Capture the cell that displays the provided text and extract its (x, y) central coordinate. 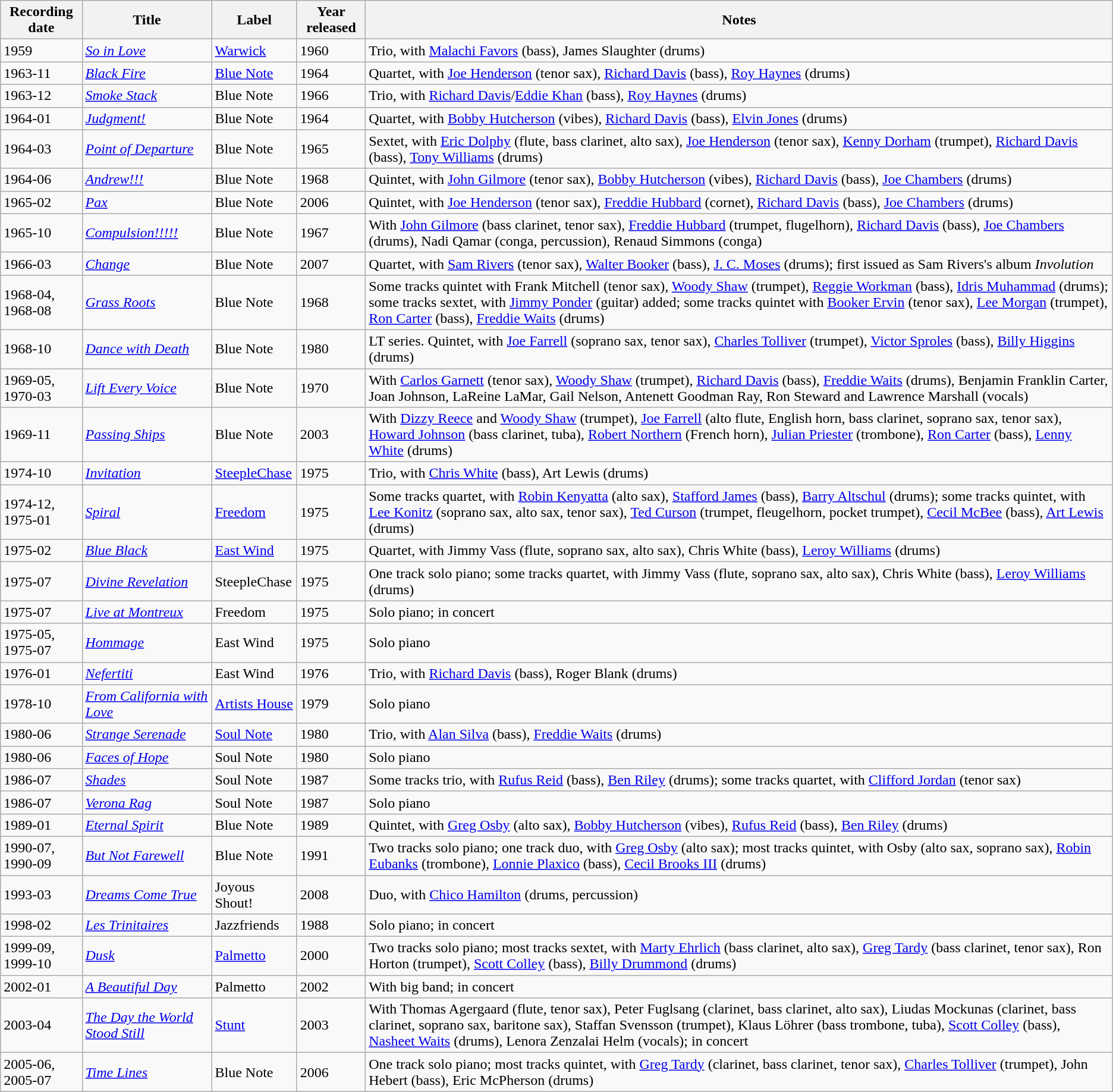
Shades (147, 780)
Change (147, 263)
Pax (147, 202)
Notes (740, 20)
Black Fire (147, 73)
Quartet, with Bobby Hutcherson (vibes), Richard Davis (bass), Elvin Jones (drums) (740, 118)
LT series. Quintet, with Joe Farrell (soprano sax, tenor sax), Charles Tolliver (trumpet), Victor Sproles (bass), Billy Higgins (drums) (740, 349)
Trio, with Richard Davis (bass), Roger Blank (drums) (740, 673)
1978-10 (42, 704)
From California with Love (147, 704)
1965-02 (42, 202)
Trio, with Alan Silva (bass), Freddie Waits (drums) (740, 735)
Dusk (147, 956)
Compulsion!!!!! (147, 233)
Spiral (147, 512)
1976 (331, 673)
Trio, with Chris White (bass), Art Lewis (drums) (740, 473)
Stunt (254, 1025)
2007 (331, 263)
Quintet, with Joe Henderson (tenor sax), Freddie Hubbard (cornet), Richard Davis (bass), Joe Chambers (drums) (740, 202)
1993-03 (42, 895)
1970 (331, 388)
So in Love (147, 51)
Verona Rag (147, 802)
Strange Serenade (147, 735)
Quintet, with Greg Osby (alto sax), Bobby Hutcherson (vibes), Rufus Reid (bass), Ben Riley (drums) (740, 825)
Dreams Come True (147, 895)
The Day the World Stood Still (147, 1025)
1999-09, 1999-10 (42, 956)
Time Lines (147, 1072)
1963-11 (42, 73)
Faces of Hope (147, 757)
1964-06 (42, 180)
Divine Revelation (147, 582)
Dance with Death (147, 349)
1968-10 (42, 349)
A Beautiful Day (147, 987)
2000 (331, 956)
Title (147, 20)
With big band; in concert (740, 987)
Quartet, with Sam Rivers (tenor sax), Walter Booker (bass), J. C. Moses (drums); first issued as Sam Rivers's album Involution (740, 263)
Live at Montreux (147, 612)
Quintet, with John Gilmore (tenor sax), Bobby Hutcherson (vibes), Richard Davis (bass), Joe Chambers (drums) (740, 180)
1965 (331, 149)
1974-12, 1975-01 (42, 512)
Jazzfriends (254, 925)
Hommage (147, 642)
1965-10 (42, 233)
But Not Farewell (147, 855)
Invitation (147, 473)
Passing Ships (147, 435)
Some tracks trio, with Rufus Reid (bass), Ben Riley (drums); some tracks quartet, with Clifford Jordan (tenor sax) (740, 780)
Lift Every Voice (147, 388)
1966 (331, 96)
1991 (331, 855)
1969-11 (42, 435)
Nefertiti (147, 673)
Quartet, with Joe Henderson (tenor sax), Richard Davis (bass), Roy Haynes (drums) (740, 73)
Eternal Spirit (147, 825)
Artists House (254, 704)
1990-07, 1990-09 (42, 855)
1964-01 (42, 118)
Joyous Shout! (254, 895)
Trio, with Richard Davis/Eddie Khan (bass), Roy Haynes (drums) (740, 96)
2002-01 (42, 987)
Blue Black (147, 551)
2002 (331, 987)
1959 (42, 51)
Smoke Stack (147, 96)
1975-02 (42, 551)
1979 (331, 704)
Quartet, with Jimmy Vass (flute, soprano sax, alto sax), Chris White (bass), Leroy Williams (drums) (740, 551)
1974-10 (42, 473)
1964-03 (42, 149)
1989 (331, 825)
Judgment! (147, 118)
1969-05, 1970-03 (42, 388)
1976-01 (42, 673)
Year released (331, 20)
2005-06, 2005-07 (42, 1072)
1968-04, 1968-08 (42, 302)
2003-04 (42, 1025)
2008 (331, 895)
Duo, with Chico Hamilton (drums, percussion) (740, 895)
Label (254, 20)
1975-05, 1975-07 (42, 642)
1998-02 (42, 925)
Trio, with Malachi Favors (bass), James Slaughter (drums) (740, 51)
Point of Departure (147, 149)
Warwick (254, 51)
1966-03 (42, 263)
Grass Roots (147, 302)
Les Trinitaires (147, 925)
Recording date (42, 20)
1988 (331, 925)
One track solo piano; some tracks quartet, with Jimmy Vass (flute, soprano sax, alto sax), Chris White (bass), Leroy Williams (drums) (740, 582)
1963-12 (42, 96)
1967 (331, 233)
1960 (331, 51)
Andrew!!! (147, 180)
1989-01 (42, 825)
